Search for the cell housing the specified text and yield its (X, Y) center coordinate. 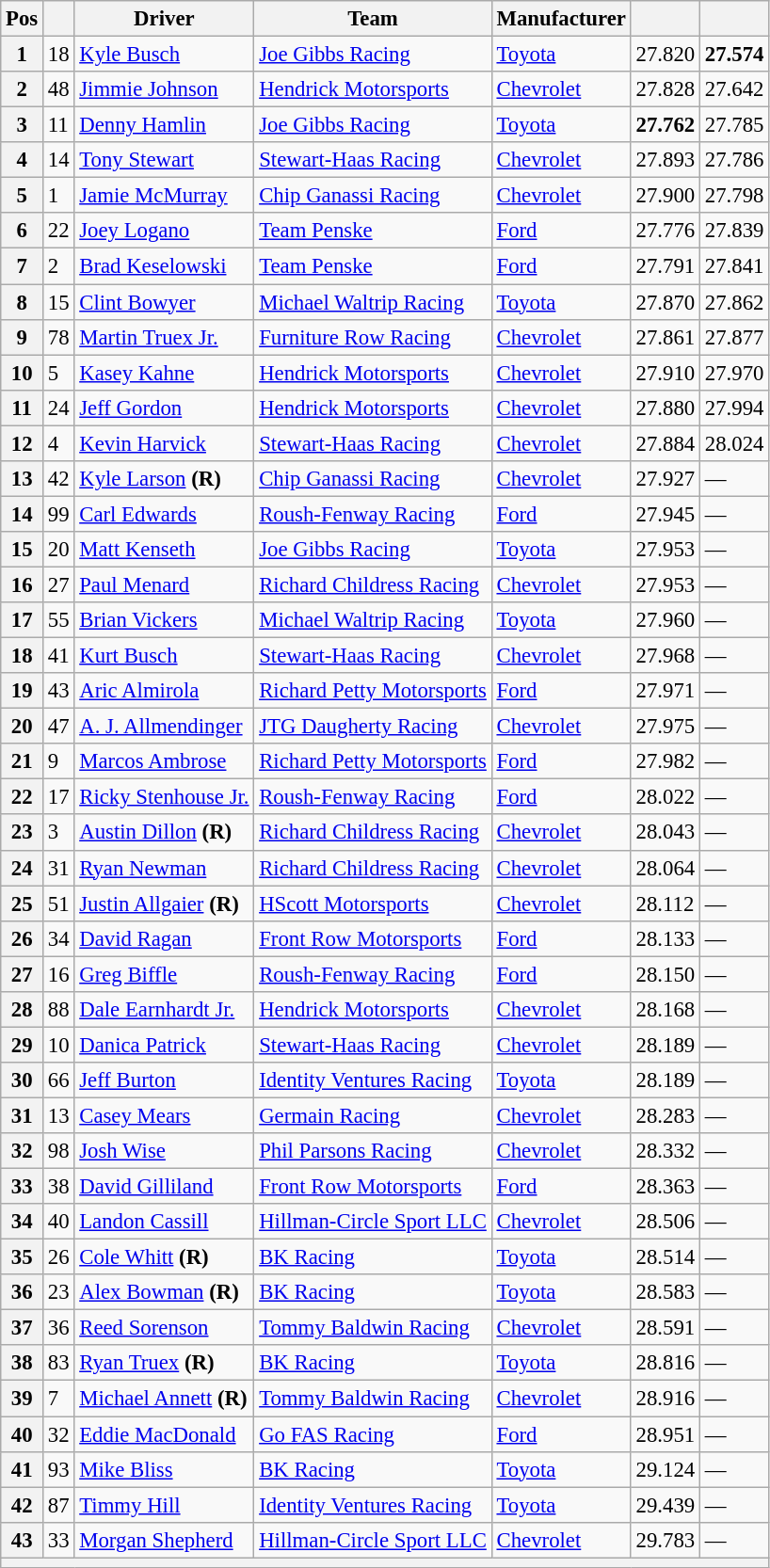
29.783 (665, 1540)
27.870 (665, 302)
Go FAS Racing (373, 1434)
Tony Stewart (164, 160)
David Ragan (164, 938)
Jeff Burton (164, 1080)
Michael Annett (R) (164, 1399)
Paul Menard (164, 584)
28.514 (665, 1257)
28.112 (665, 904)
27.893 (665, 160)
28.133 (665, 938)
Marcos Ambrose (164, 761)
Martin Truex Jr. (164, 337)
27.910 (665, 373)
83 (58, 1364)
Greg Biffle (164, 974)
28.150 (665, 974)
28.283 (665, 1115)
27.791 (665, 266)
88 (58, 1010)
Morgan Shepherd (164, 1540)
28.363 (665, 1187)
8 (23, 302)
78 (58, 337)
6 (23, 231)
Kevin Harvick (164, 443)
Ryan Truex (R) (164, 1364)
27.862 (734, 302)
27.927 (665, 479)
37 (23, 1328)
27.642 (734, 89)
Josh Wise (164, 1151)
Ryan Newman (164, 868)
27.574 (734, 55)
Matt Kenseth (164, 550)
Carl Edwards (164, 514)
48 (58, 89)
Mike Bliss (164, 1469)
Phil Parsons Racing (373, 1151)
A. J. Allmendinger (164, 727)
99 (58, 514)
27.786 (734, 160)
Denny Hamlin (164, 125)
28.168 (665, 1010)
27.994 (734, 408)
Kasey Kahne (164, 373)
Aric Almirola (164, 691)
66 (58, 1080)
27.762 (665, 125)
27.982 (665, 761)
27.880 (665, 408)
27.839 (734, 231)
Kurt Busch (164, 656)
Cole Whitt (R) (164, 1257)
28.591 (665, 1328)
27.820 (665, 55)
98 (58, 1151)
35 (23, 1257)
Reed Sorenson (164, 1328)
19 (23, 691)
27.975 (665, 727)
21 (23, 761)
Eddie MacDonald (164, 1434)
27.841 (734, 266)
28.506 (665, 1222)
27.968 (665, 656)
25 (23, 904)
28 (23, 1010)
27.828 (665, 89)
Casey Mears (164, 1115)
55 (58, 620)
28.043 (665, 833)
28.583 (665, 1292)
28.816 (665, 1364)
HScott Motorsports (373, 904)
Brian Vickers (164, 620)
JTG Daugherty Racing (373, 727)
28.064 (665, 868)
51 (58, 904)
27.798 (734, 196)
28.916 (665, 1399)
Austin Dillon (R) (164, 833)
Germain Racing (373, 1115)
27.776 (665, 231)
Dale Earnhardt Jr. (164, 1010)
28.332 (665, 1151)
David Gilliland (164, 1187)
47 (58, 727)
93 (58, 1469)
29.124 (665, 1469)
28.024 (734, 443)
28.022 (665, 797)
12 (23, 443)
27.785 (734, 125)
30 (23, 1080)
Pos (23, 19)
27.960 (665, 620)
Ricky Stenhouse Jr. (164, 797)
Kyle Busch (164, 55)
Team (373, 19)
Jamie McMurray (164, 196)
27.877 (734, 337)
Alex Bowman (R) (164, 1292)
Clint Bowyer (164, 302)
Brad Keselowski (164, 266)
39 (23, 1399)
Driver (164, 19)
Jeff Gordon (164, 408)
Furniture Row Racing (373, 337)
27.970 (734, 373)
Timmy Hill (164, 1505)
27.861 (665, 337)
Joey Logano (164, 231)
27.945 (665, 514)
87 (58, 1505)
Manufacturer (561, 19)
Landon Cassill (164, 1222)
Kyle Larson (R) (164, 479)
29 (23, 1045)
29.439 (665, 1505)
Jimmie Johnson (164, 89)
27.900 (665, 196)
27.971 (665, 691)
Justin Allgaier (R) (164, 904)
Danica Patrick (164, 1045)
27.884 (665, 443)
28.951 (665, 1434)
